Determine the (x, y) coordinate at the center of the cell enclosing the given text.  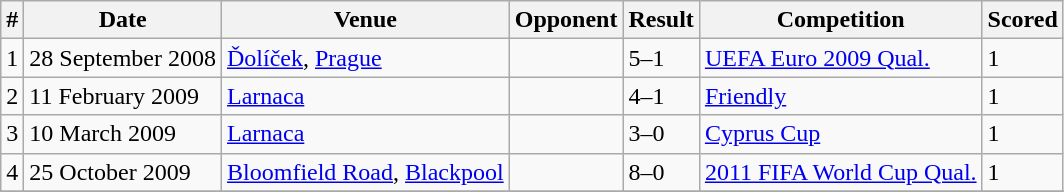
Competition (840, 20)
11 February 2009 (123, 96)
8–0 (661, 172)
4–1 (661, 96)
Bloomfield Road, Blackpool (366, 172)
28 September 2008 (123, 58)
2 (12, 96)
3–0 (661, 134)
Scored (1022, 20)
10 March 2009 (123, 134)
3 (12, 134)
# (12, 20)
Ďolíček, Prague (366, 58)
Date (123, 20)
5–1 (661, 58)
UEFA Euro 2009 Qual. (840, 58)
Venue (366, 20)
Opponent (566, 20)
Cyprus Cup (840, 134)
4 (12, 172)
2011 FIFA World Cup Qual. (840, 172)
25 October 2009 (123, 172)
Friendly (840, 96)
Result (661, 20)
